Search for the cell housing the specified text and yield its [X, Y] center coordinate. 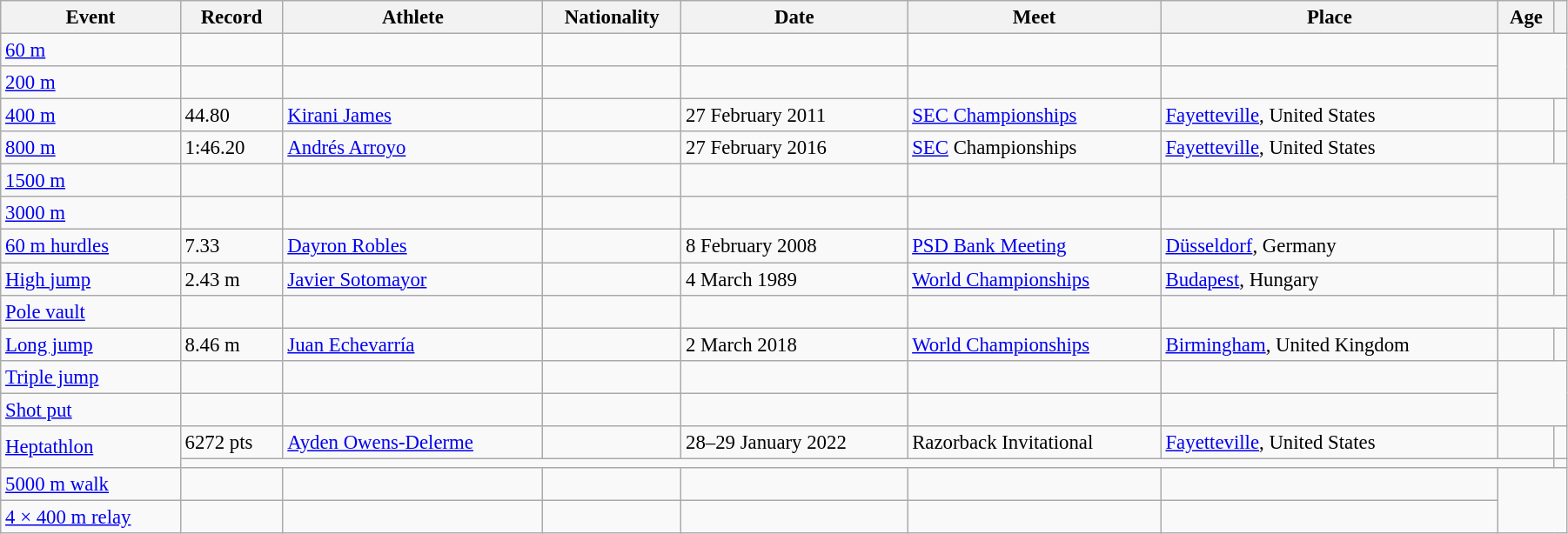
44.80 [231, 116]
8.46 m [231, 344]
Kirani James [412, 116]
2 March 2018 [794, 344]
3000 m [90, 213]
60 m hurdles [90, 246]
Nationality [613, 17]
2.43 m [231, 279]
27 February 2011 [794, 116]
Razorback Invitational [1034, 443]
800 m [90, 148]
Budapest, Hungary [1330, 279]
Pole vault [90, 311]
Juan Echevarría [412, 344]
Place [1330, 17]
28–29 January 2022 [794, 443]
6272 pts [231, 443]
Ayden Owens-Delerme [412, 443]
4 March 1989 [794, 279]
Long jump [90, 344]
60 m [90, 50]
Athlete [412, 17]
Dayron Robles [412, 246]
200 m [90, 83]
Record [231, 17]
High jump [90, 279]
Heptathlon [90, 447]
Triple jump [90, 377]
Shot put [90, 410]
Event [90, 17]
Meet [1034, 17]
1500 m [90, 181]
PSD Bank Meeting [1034, 246]
Javier Sotomayor [412, 279]
1:46.20 [231, 148]
Birmingham, United Kingdom [1330, 344]
7.33 [231, 246]
5000 m walk [90, 484]
Andrés Arroyo [412, 148]
8 February 2008 [794, 246]
Age [1526, 17]
400 m [90, 116]
Düsseldorf, Germany [1330, 246]
Date [794, 17]
27 February 2016 [794, 148]
4 × 400 m relay [90, 517]
